For the text-containing cell, return its midpoint in [X, Y] coordinate format. 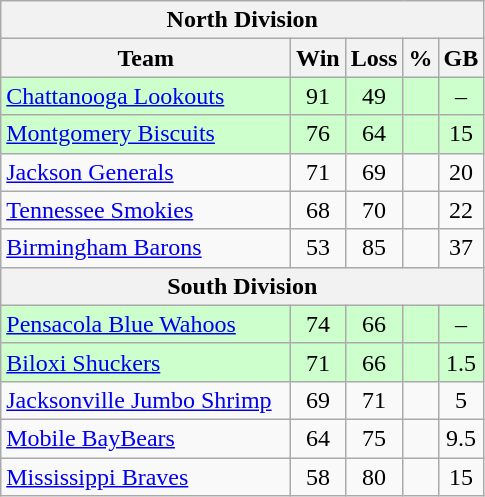
22 [461, 210]
Chattanooga Lookouts [146, 96]
80 [374, 477]
Mississippi Braves [146, 477]
76 [318, 134]
53 [318, 248]
GB [461, 58]
91 [318, 96]
Birmingham Barons [146, 248]
37 [461, 248]
20 [461, 172]
1.5 [461, 362]
5 [461, 400]
58 [318, 477]
74 [318, 324]
Tennessee Smokies [146, 210]
Montgomery Biscuits [146, 134]
68 [318, 210]
85 [374, 248]
75 [374, 438]
Loss [374, 58]
% [420, 58]
Mobile BayBears [146, 438]
Jackson Generals [146, 172]
Team [146, 58]
70 [374, 210]
Pensacola Blue Wahoos [146, 324]
North Division [242, 20]
Biloxi Shuckers [146, 362]
9.5 [461, 438]
Jacksonville Jumbo Shrimp [146, 400]
South Division [242, 286]
49 [374, 96]
Win [318, 58]
